Locate the cell with the specified text and output its [X, Y] center coordinate. 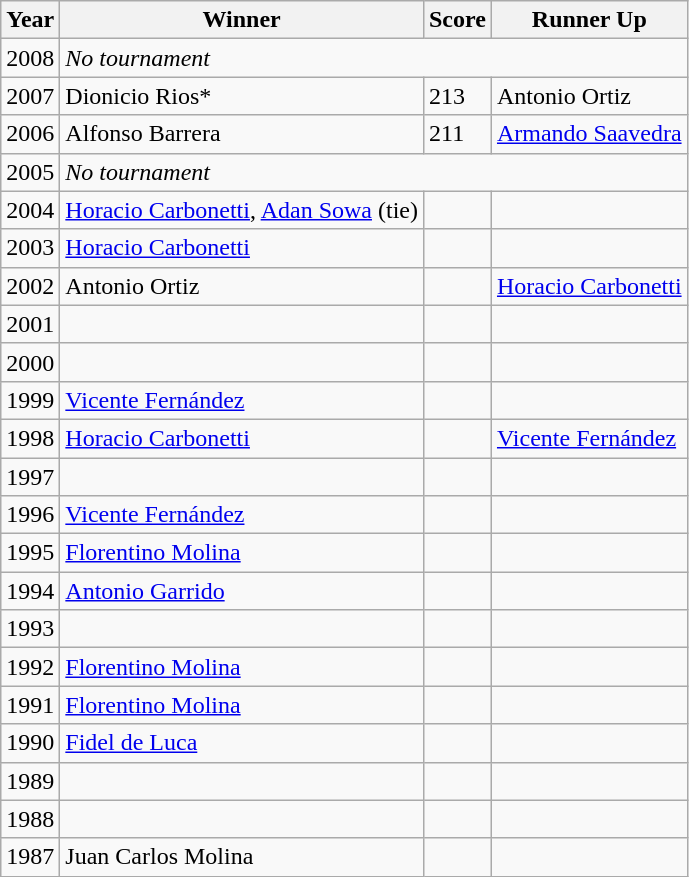
1989 [30, 781]
Runner Up [589, 20]
1988 [30, 819]
1993 [30, 629]
2005 [30, 172]
Armando Saavedra [589, 134]
1998 [30, 438]
Year [30, 20]
2001 [30, 324]
1992 [30, 667]
2002 [30, 286]
211 [457, 134]
1997 [30, 477]
2004 [30, 210]
1999 [30, 400]
2008 [30, 58]
Dionicio Rios* [242, 96]
2000 [30, 362]
1995 [30, 553]
1991 [30, 705]
Winner [242, 20]
Juan Carlos Molina [242, 857]
1994 [30, 591]
Horacio Carbonetti, Adan Sowa (tie) [242, 210]
Antonio Garrido [242, 591]
2007 [30, 96]
1987 [30, 857]
Score [457, 20]
1990 [30, 743]
Alfonso Barrera [242, 134]
2003 [30, 248]
1996 [30, 515]
213 [457, 96]
2006 [30, 134]
Fidel de Luca [242, 743]
